Identify which cell holds the provided text, then report its (x, y) central coordinate. 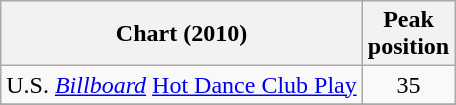
35 (408, 85)
Chart (2010) (182, 34)
U.S. Billboard Hot Dance Club Play (182, 85)
Peakposition (408, 34)
